Scan for the cell matching the given text and deliver its (x, y) coordinate at center. 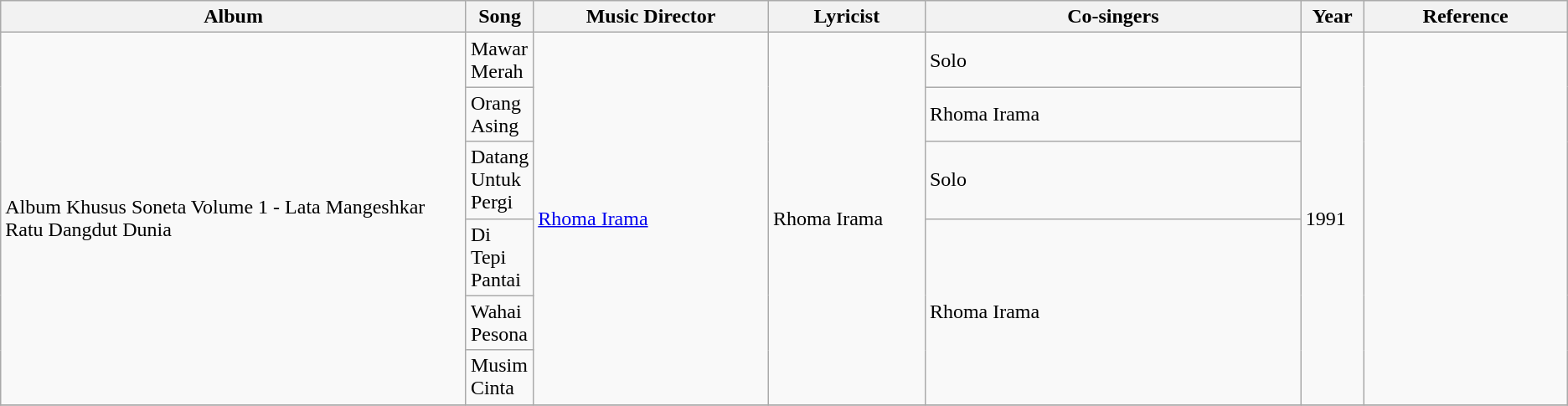
Album Khusus Soneta Volume 1 - Lata Mangeshkar Ratu Dangdut Dunia (234, 218)
Musim Cinta (499, 377)
Wahai Pesona (499, 323)
Reference (1466, 17)
Orang Asing (499, 114)
Mawar Merah (499, 60)
Di Tepi Pantai (499, 257)
Song (499, 17)
Music Director (652, 17)
Lyricist (846, 17)
Datang Untuk Pergi (499, 180)
Album (234, 17)
1991 (1332, 218)
Co-singers (1112, 17)
Year (1332, 17)
